Locate the cell with the specified text and output its (x, y) center coordinate. 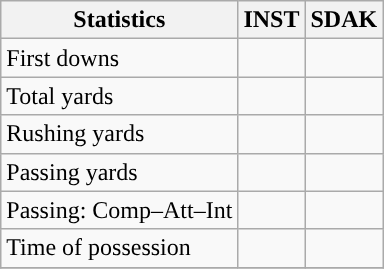
Total yards (120, 96)
Passing yards (120, 172)
Statistics (120, 20)
Passing: Comp–Att–Int (120, 210)
First downs (120, 58)
SDAK (344, 20)
INST (272, 20)
Rushing yards (120, 134)
Time of possession (120, 248)
